Search for the cell housing the specified text and yield its [X, Y] center coordinate. 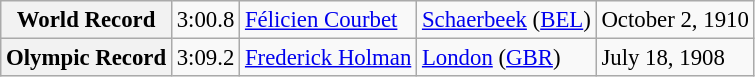
October 2, 1910 [675, 20]
Félicien Courbet [328, 20]
London (GBR) [507, 58]
3:00.8 [205, 20]
3:09.2 [205, 58]
Frederick Holman [328, 58]
Olympic Record [86, 58]
July 18, 1908 [675, 58]
Schaerbeek (BEL) [507, 20]
World Record [86, 20]
